Locate the cell with the specified text and output its (X, Y) center coordinate. 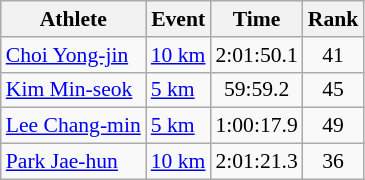
Rank (334, 19)
Athlete (74, 19)
Park Jae-hun (74, 162)
2:01:21.3 (256, 162)
Kim Min-seok (74, 90)
59:59.2 (256, 90)
2:01:50.1 (256, 55)
Time (256, 19)
Lee Chang-min (74, 126)
45 (334, 90)
49 (334, 126)
36 (334, 162)
1:00:17.9 (256, 126)
Choi Yong-jin (74, 55)
41 (334, 55)
Event (178, 19)
